Detect which cell encompasses the target text, then output its (x, y) center coordinate. 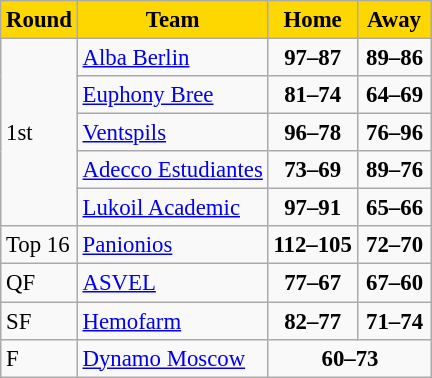
Panionios (172, 245)
Dynamo Moscow (172, 358)
60–73 (350, 358)
Top 16 (39, 245)
Hemofarm (172, 321)
112–105 (312, 245)
1st (39, 133)
Adecco Estudiantes (172, 170)
SF (39, 321)
F (39, 358)
89–76 (394, 170)
Home (312, 20)
89–86 (394, 58)
65–66 (394, 208)
Away (394, 20)
Team (172, 20)
67–60 (394, 283)
Alba Berlin (172, 58)
64–69 (394, 95)
ASVEL (172, 283)
Ventspils (172, 133)
81–74 (312, 95)
Euphony Bree (172, 95)
QF (39, 283)
72–70 (394, 245)
77–67 (312, 283)
Lukoil Academic (172, 208)
97–91 (312, 208)
82–77 (312, 321)
96–78 (312, 133)
76–96 (394, 133)
71–74 (394, 321)
73–69 (312, 170)
97–87 (312, 58)
Round (39, 20)
